Find where the given text appears and provide that cell's center as (x, y) coordinate. 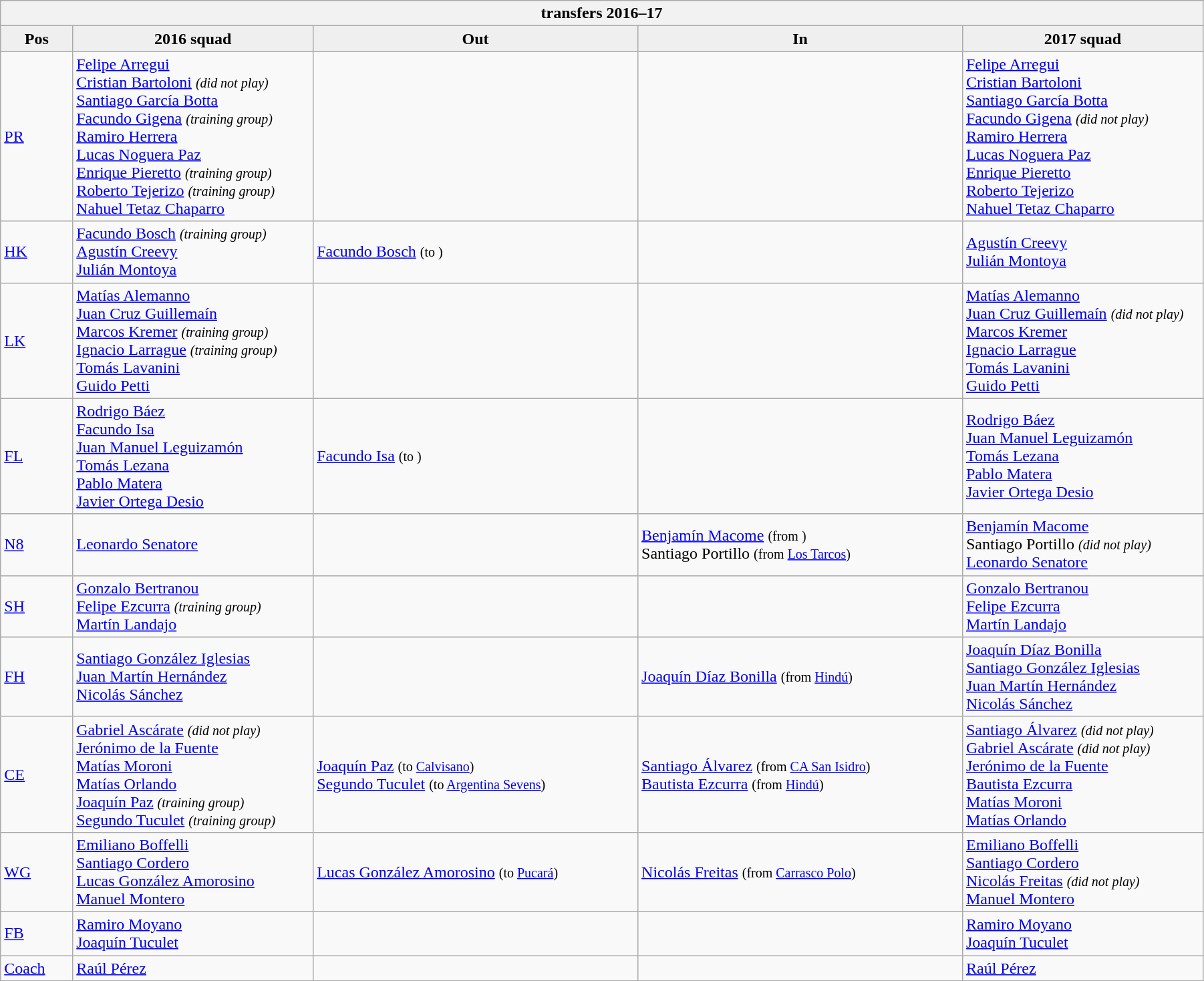
Coach (37, 968)
Nicolás Freitas (from Carrasco Polo) (800, 871)
CE (37, 774)
Lucas González Amorosino (to Pucará) (476, 871)
WG (37, 871)
Rodrigo Báez Juan Manuel Leguizamón Tomás Lezana Pablo Matera Javier Ortega Desio (1082, 456)
HK (37, 252)
Leonardo Senatore (193, 545)
Gabriel Ascárate (did not play) Jerónimo de la Fuente Matías Moroni Matías Orlando Joaquín Paz (training group) Segundo Tuculet (training group) (193, 774)
2016 squad (193, 39)
FL (37, 456)
Facundo Bosch (training group) Agustín Creevy Julián Montoya (193, 252)
N8 (37, 545)
Gonzalo Bertranou Felipe Ezcurra (training group) Martín Landajo (193, 606)
Emiliano Boffelli Santiago Cordero Nicolás Freitas (did not play) Manuel Montero (1082, 871)
LK (37, 341)
In (800, 39)
Emiliano Boffelli Santiago Cordero Lucas González Amorosino Manuel Montero (193, 871)
Joaquín Díaz Bonilla (from Hindú) (800, 676)
Santiago Álvarez (from CA San Isidro) Bautista Ezcurra (from Hindú) (800, 774)
Joaquín Díaz Bonilla Santiago González Iglesias Juan Martín Hernández Nicolás Sánchez (1082, 676)
Rodrigo Báez Facundo Isa Juan Manuel Leguizamón Tomás Lezana Pablo Matera Javier Ortega Desio (193, 456)
Matías Alemanno Juan Cruz Guillemaín Marcos Kremer (training group) Ignacio Larrague (training group) Tomás Lavanini Guido Petti (193, 341)
Gonzalo Bertranou Felipe Ezcurra Martín Landajo (1082, 606)
Facundo Bosch (to ) (476, 252)
transfers 2016–17 (602, 13)
Agustín Creevy Julián Montoya (1082, 252)
Santiago Álvarez (did not play) Gabriel Ascárate (did not play) Jerónimo de la Fuente Bautista Ezcurra Matías Moroni Matías Orlando (1082, 774)
PR (37, 136)
FB (37, 933)
Benjamín Macome Santiago Portillo (did not play) Leonardo Senatore (1082, 545)
Joaquín Paz (to Calvisano) Segundo Tuculet (to Argentina Sevens) (476, 774)
Pos (37, 39)
Benjamín Macome (from ) Santiago Portillo (from Los Tarcos) (800, 545)
SH (37, 606)
Matías Alemanno Juan Cruz Guillemaín (did not play) Marcos Kremer Ignacio Larrague Tomás Lavanini Guido Petti (1082, 341)
Santiago González Iglesias Juan Martín Hernández Nicolás Sánchez (193, 676)
FH (37, 676)
Facundo Isa (to ) (476, 456)
2017 squad (1082, 39)
Out (476, 39)
